For the text-containing cell, return its midpoint in [x, y] coordinate format. 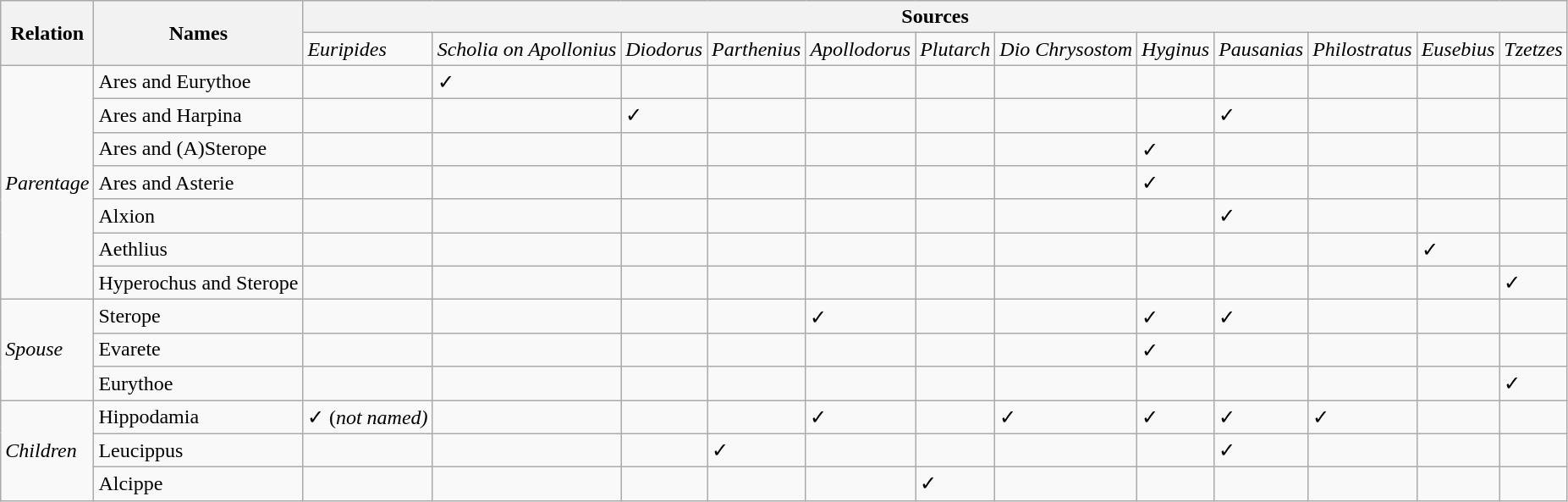
Evarete [198, 350]
Eusebius [1458, 49]
Alxion [198, 216]
✓ (not named) [367, 416]
Relation [47, 33]
Spouse [47, 350]
Hippodamia [198, 416]
Scholia on Apollonius [526, 49]
Eurythoe [198, 383]
Leucippus [198, 450]
Euripides [367, 49]
Alcippe [198, 484]
Diodorus [664, 49]
Tzetzes [1533, 49]
Hyginus [1176, 49]
Apollodorus [861, 49]
Dio Chrysostom [1066, 49]
Plutarch [955, 49]
Parthenius [756, 49]
Children [47, 450]
Ares and Eurythoe [198, 82]
Hyperochus and Sterope [198, 283]
Parentage [47, 183]
Aethlius [198, 250]
Sources [935, 17]
Ares and Harpina [198, 115]
Ares and (A)Sterope [198, 149]
Sterope [198, 317]
Pausanias [1261, 49]
Philostratus [1362, 49]
Names [198, 33]
Ares and Asterie [198, 183]
